Return the [X, Y] coordinate for the center point of the cell that contains the specified text.  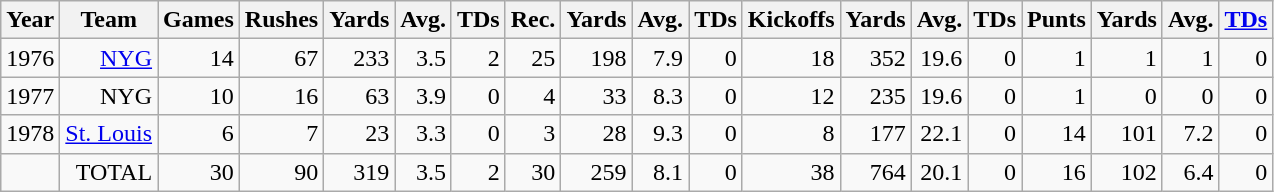
25 [533, 58]
233 [360, 58]
Year [30, 20]
6.4 [1190, 172]
352 [876, 58]
20.1 [940, 172]
63 [360, 96]
764 [876, 172]
90 [281, 172]
235 [876, 96]
1977 [30, 96]
101 [1126, 134]
8.1 [660, 172]
1976 [30, 58]
259 [596, 172]
7.9 [660, 58]
102 [1126, 172]
198 [596, 58]
67 [281, 58]
4 [533, 96]
319 [360, 172]
177 [876, 134]
18 [791, 58]
Rushes [281, 20]
38 [791, 172]
Games [199, 20]
Punts [1057, 20]
St. Louis [109, 134]
Rec. [533, 20]
28 [596, 134]
33 [596, 96]
9.3 [660, 134]
3.3 [424, 134]
8.3 [660, 96]
7.2 [1190, 134]
6 [199, 134]
7 [281, 134]
22.1 [940, 134]
1978 [30, 134]
8 [791, 134]
3 [533, 134]
3.9 [424, 96]
10 [199, 96]
23 [360, 134]
12 [791, 96]
Team [109, 20]
Kickoffs [791, 20]
TOTAL [109, 172]
